Find where the given text appears and provide that cell's center as (x, y) coordinate. 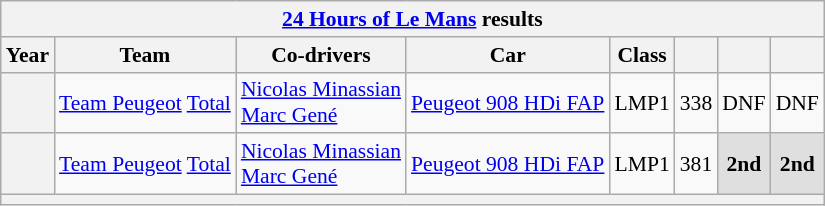
Team (145, 55)
Car (508, 55)
Class (642, 55)
Co-drivers (321, 55)
24 Hours of Le Mans results (412, 19)
381 (696, 164)
338 (696, 102)
Year (28, 55)
